Output the (x, y) coordinate of the center of the cell containing the given text.  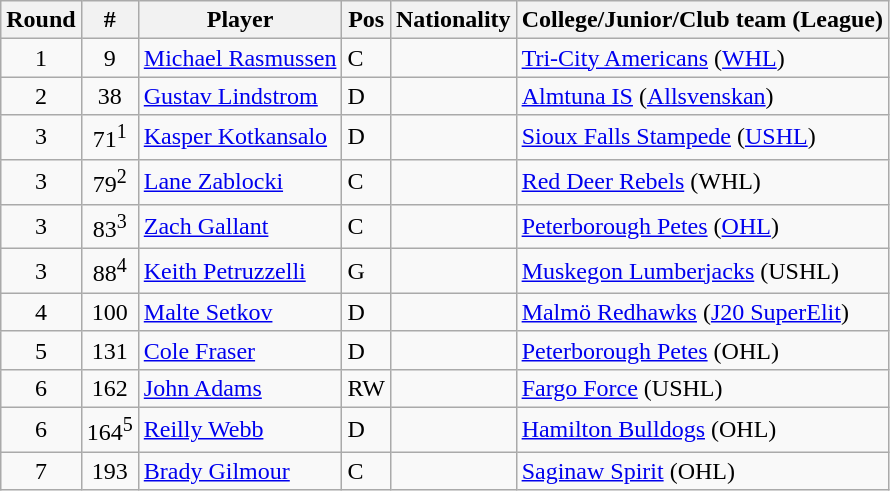
Player (240, 20)
Tri-City Americans (WHL) (702, 58)
131 (110, 350)
College/Junior/Club team (League) (702, 20)
John Adams (240, 388)
Lane Zablocki (240, 182)
Fargo Force (USHL) (702, 388)
Round (41, 20)
9 (110, 58)
833 (110, 226)
884 (110, 272)
Malmö Redhawks (J20 SuperElit) (702, 312)
Reilly Webb (240, 430)
Malte Setkov (240, 312)
193 (110, 471)
Michael Rasmussen (240, 58)
Almtuna IS (Allsvenskan) (702, 96)
792 (110, 182)
711 (110, 138)
2 (41, 96)
Saginaw Spirit (OHL) (702, 471)
162 (110, 388)
Nationality (453, 20)
4 (41, 312)
Pos (366, 20)
38 (110, 96)
1 (41, 58)
Cole Fraser (240, 350)
100 (110, 312)
7 (41, 471)
1645 (110, 430)
# (110, 20)
Gustav Lindstrom (240, 96)
Zach Gallant (240, 226)
Brady Gilmour (240, 471)
Muskegon Lumberjacks (USHL) (702, 272)
Keith Petruzzelli (240, 272)
5 (41, 350)
G (366, 272)
RW (366, 388)
Sioux Falls Stampede (USHL) (702, 138)
Red Deer Rebels (WHL) (702, 182)
Hamilton Bulldogs (OHL) (702, 430)
Kasper Kotkansalo (240, 138)
